Return (x, y) of the center of cell containing provided text 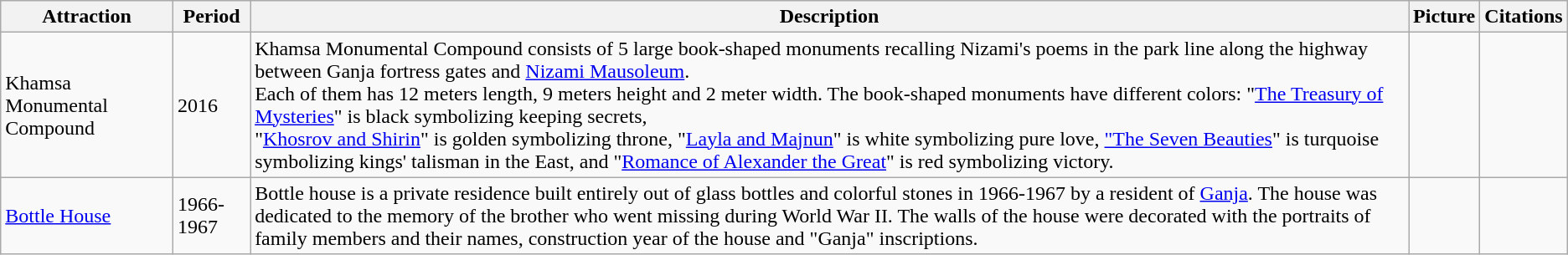
2016 (211, 105)
Picture (1444, 17)
1966-1967 (211, 216)
Khamsa Monumental Compound (87, 105)
Citations (1524, 17)
Description (829, 17)
Bottle House (87, 216)
Period (211, 17)
Attraction (87, 17)
